Output the [x, y] coordinate of the center of the cell containing the given text.  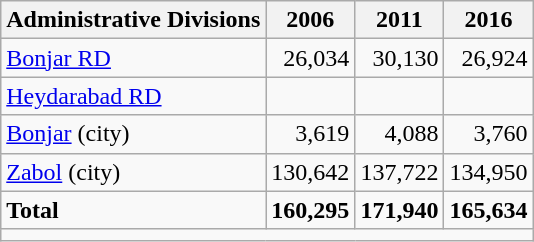
Bonjar RD [134, 58]
134,950 [488, 172]
130,642 [310, 172]
Total [134, 210]
160,295 [310, 210]
2011 [400, 20]
3,619 [310, 134]
165,634 [488, 210]
4,088 [400, 134]
Administrative Divisions [134, 20]
30,130 [400, 58]
171,940 [400, 210]
2016 [488, 20]
Bonjar (city) [134, 134]
Heydarabad RD [134, 96]
2006 [310, 20]
Zabol (city) [134, 172]
137,722 [400, 172]
26,034 [310, 58]
3,760 [488, 134]
26,924 [488, 58]
